Identify which cell holds the provided text, then report its [x, y] central coordinate. 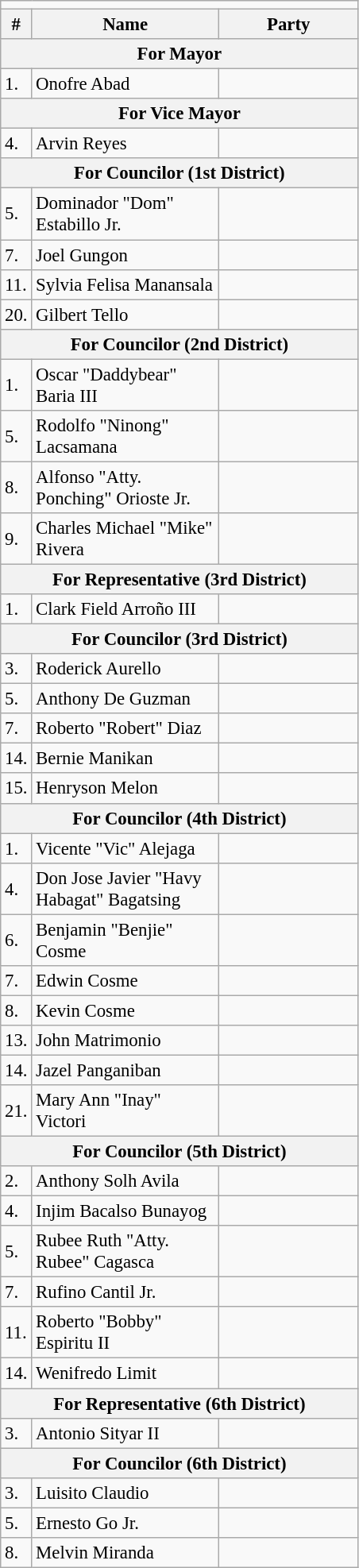
Antonio Sityar II [125, 1433]
For Councilor (4th District) [179, 818]
21. [16, 1110]
Don Jose Javier "Havy Habagat" Bagatsing [125, 888]
Anthony Solh Avila [125, 1181]
For Councilor (6th District) [179, 1463]
Joel Gungon [125, 255]
Sylvia Felisa Manansala [125, 284]
6. [16, 940]
Anthony De Guzman [125, 699]
For Councilor (2nd District) [179, 344]
Rodolfo "Ninong" Lacsamana [125, 437]
For Mayor [179, 54]
For Vice Mayor [179, 114]
Alfonso "Atty. Ponching" Orioste Jr. [125, 488]
Injim Bacalso Bunayog [125, 1211]
Arvin Reyes [125, 144]
Benjamin "Benjie" Cosme [125, 940]
Onofre Abad [125, 84]
For Councilor (5th District) [179, 1152]
20. [16, 315]
Name [125, 25]
For Councilor (3rd District) [179, 639]
15. [16, 789]
Rubee Ruth "Atty. Rubee" Cagasca [125, 1252]
9. [16, 539]
Mary Ann "Inay" Victori [125, 1110]
Rufino Cantil Jr. [125, 1292]
Wenifredo Limit [125, 1373]
2. [16, 1181]
Melvin Miranda [125, 1553]
Henryson Melon [125, 789]
13. [16, 1041]
Roberto "Robert" Diaz [125, 728]
# [16, 25]
Bernie Manikan [125, 759]
Luisito Claudio [125, 1493]
For Representative (3rd District) [179, 579]
Roberto "Bobby" Espiritu II [125, 1333]
Clark Field Arroño III [125, 609]
Jazel Panganiban [125, 1070]
Roderick Aurello [125, 669]
Ernesto Go Jr. [125, 1523]
Charles Michael "Mike" Rivera [125, 539]
John Matrimonio [125, 1041]
Gilbert Tello [125, 315]
Vicente "Vic" Alejaga [125, 848]
Party [288, 25]
Oscar "Daddybear" Baria III [125, 384]
Dominador "Dom" Estabillo Jr. [125, 214]
For Councilor (1st District) [179, 174]
Kevin Cosme [125, 1010]
Edwin Cosme [125, 981]
For Representative (6th District) [179, 1404]
